Search for the cell housing the specified text and yield its [X, Y] center coordinate. 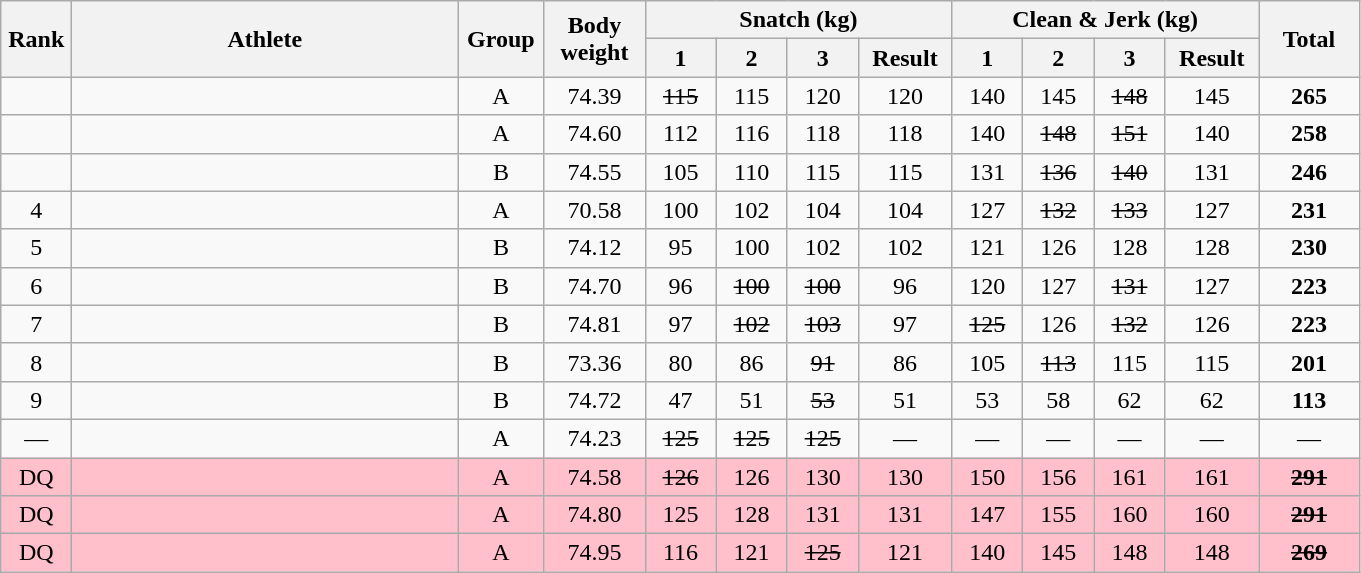
Clean & Jerk (kg) [1106, 20]
Body weight [594, 39]
Athlete [265, 39]
246 [1308, 172]
9 [36, 400]
74.55 [594, 172]
70.58 [594, 210]
112 [680, 134]
74.80 [594, 515]
74.23 [594, 438]
4 [36, 210]
74.12 [594, 248]
74.72 [594, 400]
5 [36, 248]
58 [1058, 400]
73.36 [594, 362]
136 [1058, 172]
231 [1308, 210]
8 [36, 362]
74.60 [594, 134]
74.58 [594, 477]
74.39 [594, 96]
103 [822, 324]
74.70 [594, 286]
80 [680, 362]
156 [1058, 477]
230 [1308, 248]
110 [752, 172]
95 [680, 248]
269 [1308, 553]
Group [501, 39]
150 [988, 477]
74.95 [594, 553]
265 [1308, 96]
155 [1058, 515]
91 [822, 362]
201 [1308, 362]
258 [1308, 134]
Rank [36, 39]
7 [36, 324]
151 [1130, 134]
6 [36, 286]
47 [680, 400]
Total [1308, 39]
74.81 [594, 324]
133 [1130, 210]
Snatch (kg) [798, 20]
147 [988, 515]
